Provide the (X, Y) coordinate of the cell's center where the given text is located.  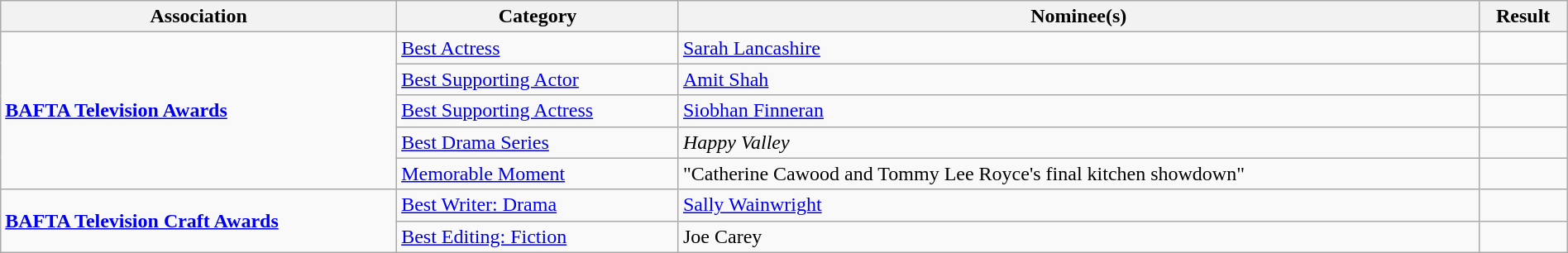
Sarah Lancashire (1078, 48)
Result (1523, 17)
Best Writer: Drama (538, 205)
Nominee(s) (1078, 17)
Siobhan Finneran (1078, 111)
Best Supporting Actor (538, 79)
BAFTA Television Craft Awards (198, 221)
Best Editing: Fiction (538, 236)
Best Actress (538, 48)
Best Supporting Actress (538, 111)
Happy Valley (1078, 142)
Sally Wainwright (1078, 205)
Joe Carey (1078, 236)
Amit Shah (1078, 79)
Category (538, 17)
BAFTA Television Awards (198, 111)
Best Drama Series (538, 142)
"Catherine Cawood and Tommy Lee Royce's final kitchen showdown" (1078, 174)
Association (198, 17)
Memorable Moment (538, 174)
